Detect which cell encompasses the target text, then output its [x, y] center coordinate. 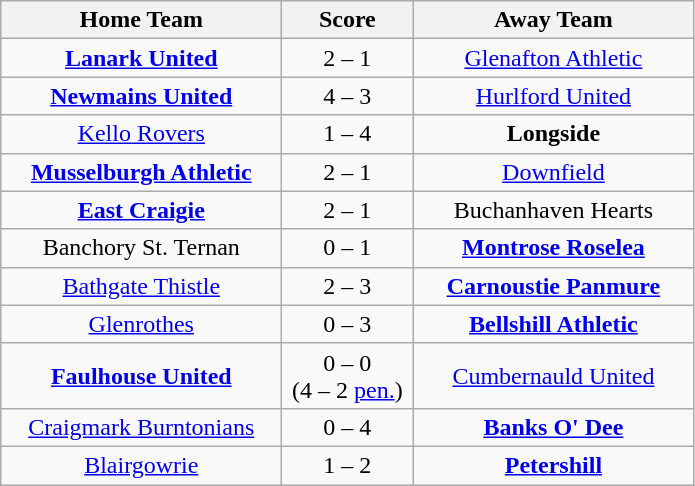
0 – 4 [348, 427]
Bathgate Thistle [142, 286]
Buchanhaven Hearts [554, 210]
Blairgowrie [142, 465]
Carnoustie Panmure [554, 286]
0 – 3 [348, 324]
Banchory St. Ternan [142, 248]
Newmains United [142, 96]
2 – 3 [348, 286]
East Craigie [142, 210]
Longside [554, 134]
Montrose Roselea [554, 248]
Home Team [142, 20]
Cumbernauld United [554, 376]
1 – 2 [348, 465]
Downfield [554, 172]
Bellshill Athletic [554, 324]
Musselburgh Athletic [142, 172]
Kello Rovers [142, 134]
Faulhouse United [142, 376]
4 – 3 [348, 96]
Hurlford United [554, 96]
Petershill [554, 465]
Lanark United [142, 58]
Away Team [554, 20]
Glenrothes [142, 324]
Banks O' Dee [554, 427]
Score [348, 20]
Craigmark Burntonians [142, 427]
0 – 1 [348, 248]
Glenafton Athletic [554, 58]
1 – 4 [348, 134]
0 – 0 (4 – 2 pen.) [348, 376]
